Search for the cell housing the specified text and yield its [X, Y] center coordinate. 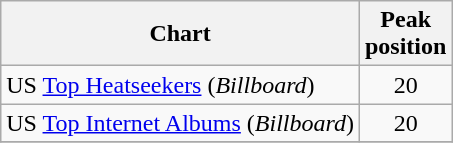
Peakposition [405, 34]
US Top Heatseekers (Billboard) [180, 85]
US Top Internet Albums (Billboard) [180, 123]
Chart [180, 34]
